Scan for the cell matching the given text and deliver its (X, Y) coordinate at center. 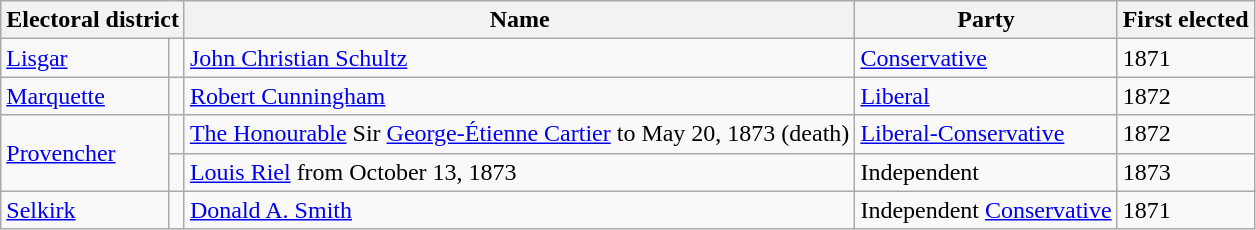
Electoral district (93, 20)
Robert Cunningham (519, 96)
Party (986, 20)
Marquette (85, 96)
Conservative (986, 58)
Provencher (85, 153)
Lisgar (85, 58)
Liberal-Conservative (986, 134)
Independent Conservative (986, 210)
Selkirk (85, 210)
John Christian Schultz (519, 58)
Name (519, 20)
Donald A. Smith (519, 210)
1873 (1186, 172)
First elected (1186, 20)
Liberal (986, 96)
The Honourable Sir George-Étienne Cartier to May 20, 1873 (death) (519, 134)
Louis Riel from October 13, 1873 (519, 172)
Independent (986, 172)
